Output the (X, Y) coordinate of the center of the cell containing the given text.  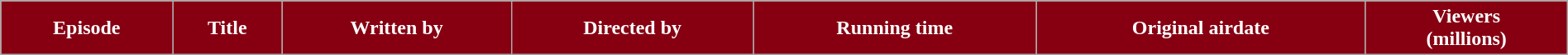
Directed by (632, 28)
Title (227, 28)
Original airdate (1201, 28)
Written by (397, 28)
Running time (895, 28)
Viewers(millions) (1466, 28)
Episode (87, 28)
